Locate the cell with the specified text and output its (X, Y) center coordinate. 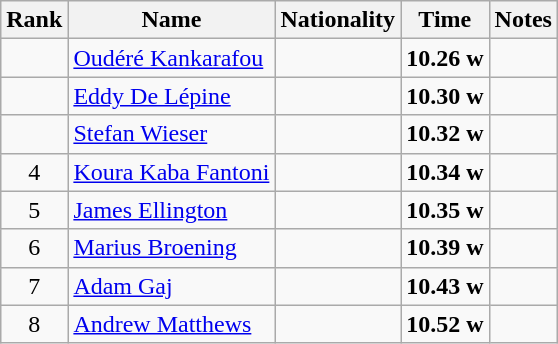
Nationality (338, 20)
4 (34, 172)
10.26 w (445, 58)
James Ellington (172, 210)
Time (445, 20)
Notes (523, 20)
Stefan Wieser (172, 134)
10.34 w (445, 172)
Oudéré Kankarafou (172, 58)
Marius Broening (172, 248)
10.52 w (445, 324)
10.43 w (445, 286)
8 (34, 324)
Andrew Matthews (172, 324)
7 (34, 286)
10.32 w (445, 134)
6 (34, 248)
10.35 w (445, 210)
10.30 w (445, 96)
Name (172, 20)
Adam Gaj (172, 286)
10.39 w (445, 248)
5 (34, 210)
Koura Kaba Fantoni (172, 172)
Rank (34, 20)
Eddy De Lépine (172, 96)
